Detect which cell encompasses the target text, then output its [x, y] center coordinate. 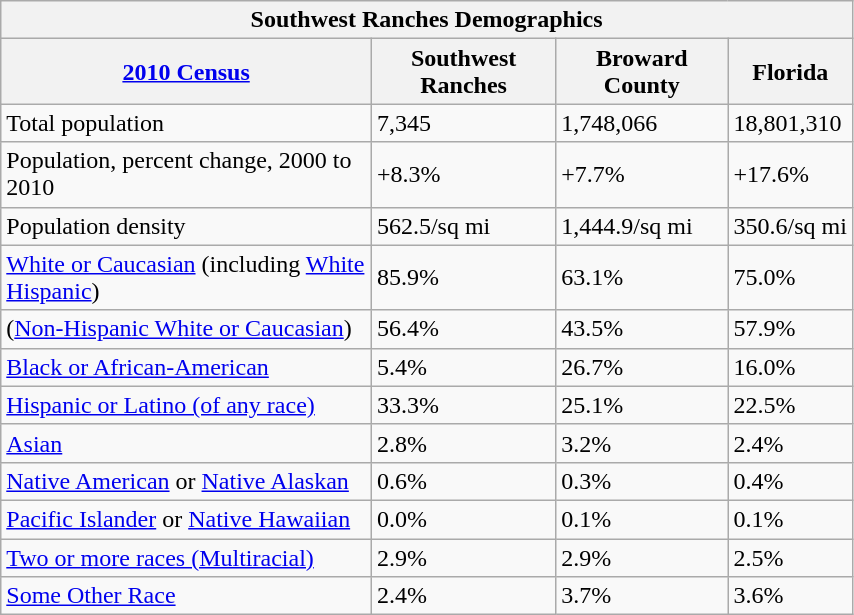
0.6% [463, 481]
+17.6% [790, 174]
Florida [790, 72]
3.6% [790, 596]
0.4% [790, 481]
25.1% [642, 405]
Black or African-American [186, 367]
+8.3% [463, 174]
2.8% [463, 443]
2010 Census [186, 72]
350.6/sq mi [790, 226]
Native American or Native Alaskan [186, 481]
1,444.9/sq mi [642, 226]
Asian [186, 443]
Hispanic or Latino (of any race) [186, 405]
57.9% [790, 329]
75.0% [790, 278]
562.5/sq mi [463, 226]
85.9% [463, 278]
Broward County [642, 72]
Population, percent change, 2000 to 2010 [186, 174]
1,748,066 [642, 123]
5.4% [463, 367]
63.1% [642, 278]
(Non-Hispanic White or Caucasian) [186, 329]
Two or more races (Multiracial) [186, 557]
7,345 [463, 123]
2.5% [790, 557]
Population density [186, 226]
18,801,310 [790, 123]
Southwest Ranches Demographics [427, 20]
16.0% [790, 367]
+7.7% [642, 174]
0.0% [463, 519]
3.2% [642, 443]
Southwest Ranches [463, 72]
26.7% [642, 367]
0.3% [642, 481]
33.3% [463, 405]
43.5% [642, 329]
Total population [186, 123]
56.4% [463, 329]
3.7% [642, 596]
Some Other Race [186, 596]
Pacific Islander or Native Hawaiian [186, 519]
22.5% [790, 405]
White or Caucasian (including White Hispanic) [186, 278]
